Provide the (X, Y) coordinate of the cell's center where the given text is located.  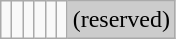
(reserved) (121, 20)
